For the text-containing cell, return its midpoint in [x, y] coordinate format. 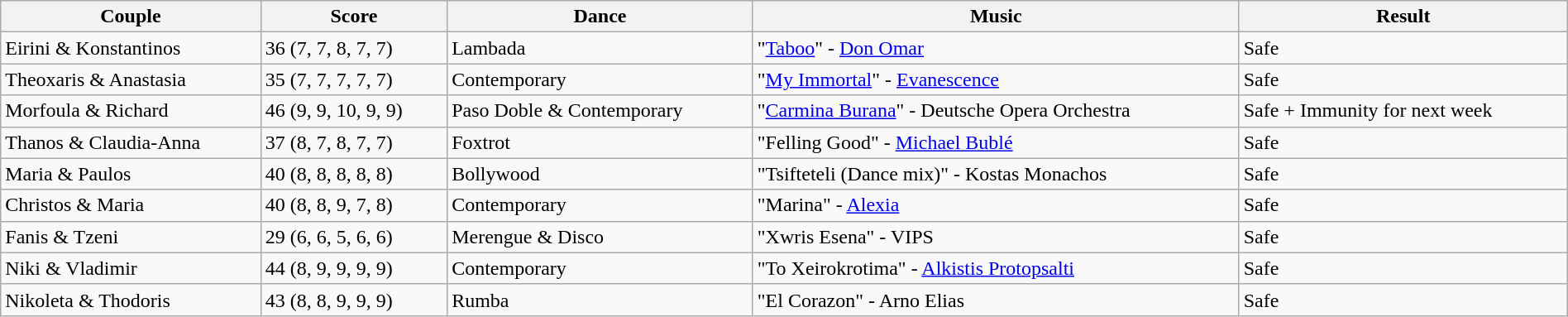
Maria & Paulos [131, 174]
Eirini & Konstantinos [131, 48]
43 (8, 8, 9, 9, 9) [354, 300]
"Carmina Burana" - Deutsche Opera Orchestra [996, 111]
Bollywood [600, 174]
"Taboo" - Don Omar [996, 48]
Fanis & Tzeni [131, 237]
Nikoleta & Thodoris [131, 300]
"Xwris Esena" - VIPS [996, 237]
40 (8, 8, 9, 7, 8) [354, 205]
Dance [600, 17]
37 (8, 7, 8, 7, 7) [354, 142]
Music [996, 17]
Score [354, 17]
"El Corazon" - Arno Elias [996, 300]
Paso Doble & Contemporary [600, 111]
35 (7, 7, 7, 7, 7) [354, 79]
Niki & Vladimir [131, 268]
Theoxaris & Anastasia [131, 79]
Thanos & Claudia-Anna [131, 142]
Foxtrot [600, 142]
46 (9, 9, 10, 9, 9) [354, 111]
Merengue & Disco [600, 237]
29 (6, 6, 5, 6, 6) [354, 237]
Couple [131, 17]
Lambada [600, 48]
"Felling Good" - Michael Bublé [996, 142]
36 (7, 7, 8, 7, 7) [354, 48]
Morfoula & Richard [131, 111]
"Tsifteteli (Dance mix)" - Kostas Monachos [996, 174]
"To Xeirokrotima" - Alkistis Protopsalti [996, 268]
Christos & Maria [131, 205]
Rumba [600, 300]
"My Immortal" - Evanescence [996, 79]
Safe + Immunity for next week [1403, 111]
40 (8, 8, 8, 8, 8) [354, 174]
"Marina" - Alexia [996, 205]
Result [1403, 17]
44 (8, 9, 9, 9, 9) [354, 268]
